Locate the cell with the specified text and output its [X, Y] center coordinate. 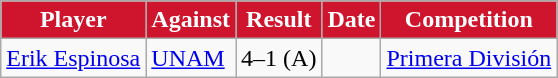
Player [74, 20]
Erik Espinosa [74, 58]
Competition [469, 20]
4–1 (A) [279, 58]
Primera División [469, 58]
Result [279, 20]
Against [191, 20]
UNAM [191, 58]
Date [352, 20]
